Output the (x, y) coordinate of the center of the cell containing the given text.  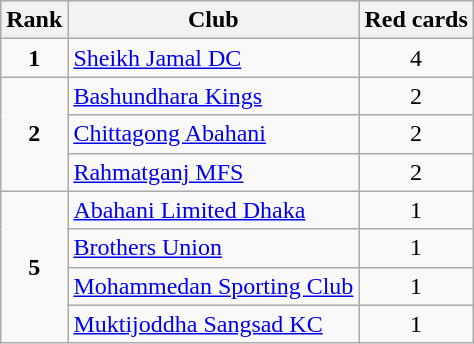
Mohammedan Sporting Club (214, 286)
Sheikh Jamal DC (214, 58)
Muktijoddha Sangsad KC (214, 324)
4 (416, 58)
Rank (34, 20)
Club (214, 20)
5 (34, 267)
Brothers Union (214, 248)
Red cards (416, 20)
Chittagong Abahani (214, 134)
Abahani Limited Dhaka (214, 210)
Bashundhara Kings (214, 96)
Rahmatganj MFS (214, 172)
